Determine the (X, Y) coordinate at the center of the cell enclosing the given text.  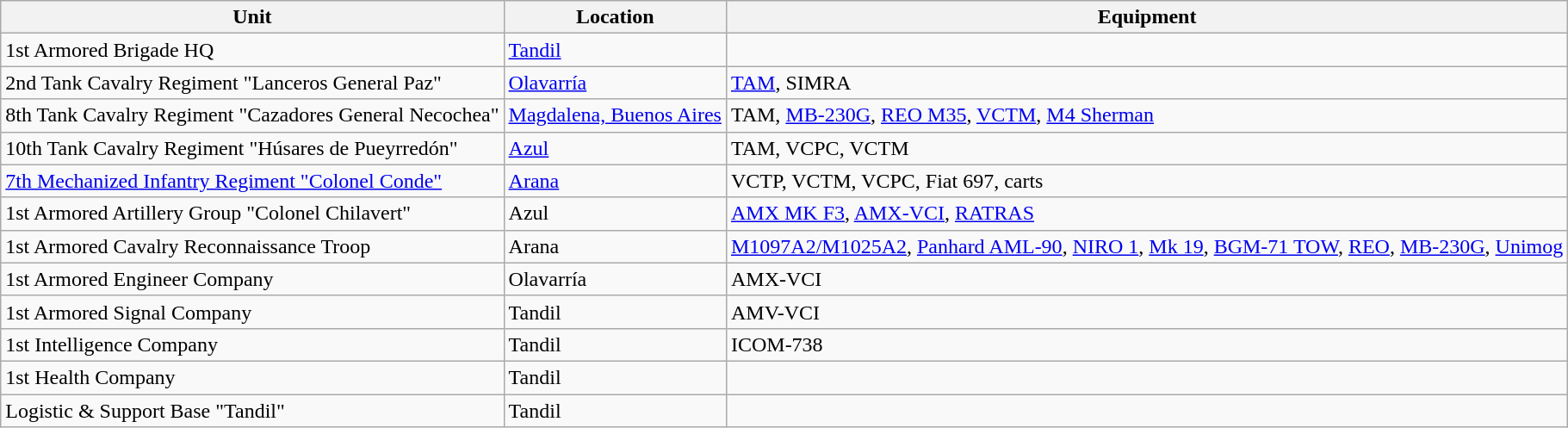
1st Armored Artillery Group "Colonel Chilavert" (252, 214)
8th Tank Cavalry Regiment "Cazadores General Necochea" (252, 115)
1st Intelligence Company (252, 344)
1st Armored Cavalry Reconnaissance Troop (252, 246)
Magdalena, Buenos Aires (615, 115)
M1097A2/M1025A2, Panhard AML-90, NIRO 1, Mk 19, BGM-71 TOW, REO, MB-230G, Unimog (1147, 246)
Logistic & Support Base "Tandil" (252, 411)
Unit (252, 17)
10th Tank Cavalry Regiment "Húsares de Pueyrredón" (252, 148)
AMX MK F3, AMX-VCI, RATRAS (1147, 214)
ICOM-738 (1147, 344)
Equipment (1147, 17)
7th Mechanized Infantry Regiment "Colonel Conde" (252, 181)
TAM, SIMRA (1147, 83)
1st Health Company (252, 377)
TAM, VCPC, VCTM (1147, 148)
VCTP, VCTM, VCPC, Fiat 697, carts (1147, 181)
AMV-VCI (1147, 312)
1st Armored Signal Company (252, 312)
AMX-VCI (1147, 279)
Location (615, 17)
TAM, MB-230G, REO M35, VCTM, M4 Sherman (1147, 115)
2nd Tank Cavalry Regiment "Lanceros General Paz" (252, 83)
1st Armored Engineer Company (252, 279)
1st Armored Brigade HQ (252, 50)
